Capture the cell that displays the provided text and extract its [x, y] central coordinate. 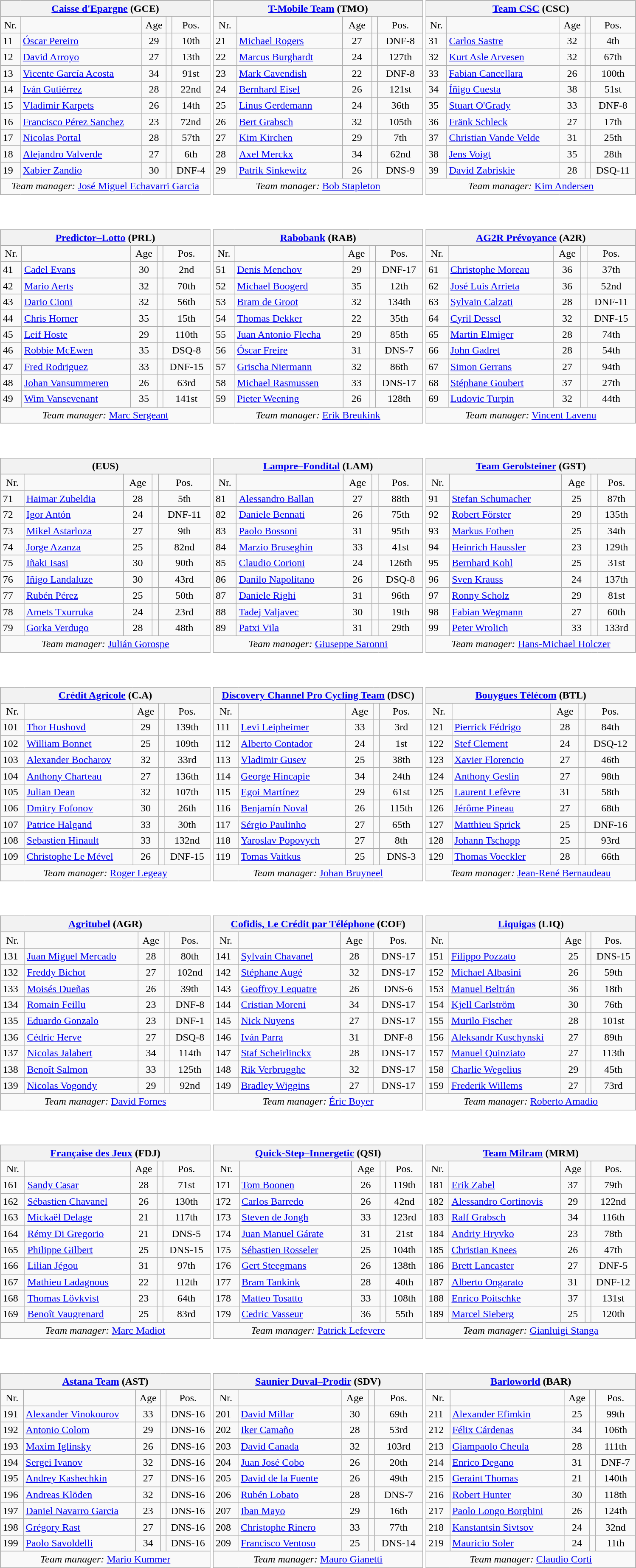
17 [10, 138]
204 [226, 1462]
118 [226, 841]
Team manager: Hans-Michael Holczer [531, 644]
DNF-16 [611, 825]
Philippe Gilbert [78, 1250]
David Arroyo [81, 57]
85th [399, 334]
141st [187, 399]
179 [226, 1314]
168 [13, 1298]
Rik Verbrugghe [290, 1069]
194 [12, 1462]
24th [401, 776]
43rd [184, 579]
Alexander Vinokourov [79, 1414]
105 [12, 792]
62nd [400, 154]
Steven de Jongh [295, 1217]
Bram de Groot [289, 302]
71st [186, 1185]
DSQ-11 [613, 170]
Sven Krauss [506, 579]
128th [399, 399]
2nd [187, 270]
Sylvain Calzati [501, 302]
195 [12, 1478]
DNF-17 [399, 270]
Tom Boonen [295, 1185]
Nicolas Vogondy [82, 1086]
165 [13, 1250]
Charlie Wegelius [505, 1069]
116th [613, 1217]
Enrico Poitschke [505, 1298]
174 [226, 1234]
57 [224, 367]
Lilian Jégou [78, 1266]
23rd [184, 611]
74th [611, 334]
Cyril Dessel [501, 318]
60th [616, 611]
71 [12, 499]
205 [226, 1478]
DNF-7 [616, 1462]
207 [226, 1511]
148 [226, 1069]
Jorge Azanza [73, 547]
Fabian Wegmann [506, 611]
Mauricio Soler [507, 1543]
Daniele Righi [290, 595]
Michael Rasmussen [289, 383]
149 [226, 1086]
152 [437, 972]
Robbie McEwen [76, 351]
99 [437, 628]
155 [437, 1021]
56th [187, 302]
Benoît Vaugrenard [78, 1314]
DNF-4 [191, 170]
78th [613, 1234]
59 [224, 399]
Chris Horner [76, 318]
Bernhard Kohl [506, 563]
Stéphane Augé [290, 972]
Tadej Valjavec [290, 611]
61st [401, 792]
19th [401, 611]
41 [11, 270]
111th [616, 1446]
Rabobank (RAB) [318, 237]
William Bonnet [79, 743]
Geoffroy Lequatre [290, 988]
94 [437, 547]
35th [399, 318]
Cofidis, Le Crédit par Téléphone (COF) [318, 924]
119 [226, 857]
15th [187, 318]
DNS-5 [186, 1234]
146 [226, 1037]
Andriy Hryvko [505, 1234]
112th [186, 1282]
131st [613, 1298]
117 [226, 825]
143 [226, 988]
Antonio Colom [79, 1430]
63 [437, 302]
Wim Vansevenant [76, 399]
125 [439, 792]
Sérgio Paulinho [292, 825]
Predictor–Lotto (PRL) [105, 237]
76 [12, 579]
11 [10, 41]
Nicolas Jalabert [82, 1053]
Francisco Ventoso [290, 1543]
77th [399, 1527]
Bram Tankink [295, 1282]
Team manager: Marc Madiot [105, 1330]
Michael Albasini [505, 972]
Carlos Sastre [503, 41]
121st [400, 90]
Maxim Iglinsky [79, 1446]
Team manager: Vincent Lavenu [531, 415]
97 [437, 595]
147 [226, 1053]
91 [437, 499]
76th [613, 1005]
112 [226, 743]
Danilo Napolitano [290, 579]
Bouygues Télécom (BTL) [531, 695]
Mario Aerts [76, 286]
162 [13, 1201]
66th [611, 857]
183 [437, 1217]
127th [400, 57]
Vladimir Karpets [81, 106]
Thomas Lövkvist [78, 1298]
34th [616, 531]
129th [616, 547]
Team manager: Gianluigi Stanga [531, 1330]
158 [437, 1069]
218 [438, 1527]
Team manager: Roberto Amadio [531, 1102]
51 [224, 270]
18 [10, 154]
132nd [187, 841]
Team manager: José Miguel Echavarri Garcia [105, 186]
Dario Cioni [76, 302]
135 [13, 1021]
113th [613, 1053]
Patrice Halgand [79, 825]
Cristian Moreni [290, 1005]
Team Milram (MRM) [531, 1153]
217 [438, 1511]
39th [190, 988]
Team manager: Bob Stapleton [318, 186]
DNF-12 [613, 1282]
Alberto Ongarato [505, 1282]
106 [12, 808]
Moisés Dueñas [82, 988]
131 [13, 956]
98 [437, 611]
188 [437, 1298]
133rd [616, 628]
Pieter Weening [289, 399]
Team manager: Mario Kummer [105, 1559]
Kjell Carlström [505, 1005]
14th [191, 106]
187 [437, 1282]
18th [613, 988]
Iñaki Isasi [73, 563]
Ralf Grabsch [505, 1217]
George Hincapie [292, 776]
(EUS) [105, 466]
Denis Menchov [289, 270]
73rd [613, 1086]
Axel Merckx [290, 154]
70th [187, 286]
Iker Camaño [290, 1430]
Johan Vansummeren [76, 383]
89th [613, 1037]
40th [404, 1282]
116 [226, 808]
49 [11, 399]
64 [437, 318]
32nd [616, 1527]
79th [613, 1185]
42 [11, 286]
DNS-6 [398, 988]
Eduardo Gonzalo [82, 1021]
163 [13, 1217]
108 [12, 841]
Carlos Barredo [295, 1201]
84th [611, 727]
82nd [184, 547]
Nick Nuyens [290, 1021]
47th [613, 1250]
Michael Boogerd [289, 286]
7th [400, 138]
93 [437, 531]
38th [401, 760]
Daniele Bennati [290, 515]
Christophe Le Mével [79, 857]
125th [190, 1069]
82 [225, 515]
129 [439, 857]
Team Gerolsteiner (GST) [531, 466]
Tomas Vaitkus [292, 857]
72 [12, 515]
209 [226, 1543]
156 [437, 1037]
52nd [611, 286]
46 [11, 351]
Caisse d'Epargne (GCE) [105, 8]
Team manager: Patrick Lefevere [318, 1330]
Rubén Lobato [290, 1495]
Haimar Zubeldia [73, 499]
153 [437, 988]
Fred Rodriguez [76, 367]
53rd [399, 1430]
Cedric Vasseur [295, 1314]
Alexander Bocharov [79, 760]
90th [184, 563]
67 [437, 367]
Vicente García Acosta [81, 73]
142 [226, 972]
Matthieu Sprick [502, 825]
43 [11, 302]
128 [439, 841]
65th [401, 825]
159 [437, 1086]
DNF-5 [613, 1266]
14 [10, 90]
Christian Vande Velde [503, 138]
53 [224, 302]
Anthony Charteau [79, 776]
T-Mobile Team (TMO) [318, 8]
139th [187, 727]
137th [616, 579]
136 [13, 1037]
5th [184, 499]
115 [226, 792]
30th [187, 825]
AG2R Prévoyance (A2R) [531, 237]
67th [613, 57]
Sergei Ivanov [79, 1462]
140th [616, 1478]
Leif Hoste [76, 334]
Marzio Bruseghin [290, 547]
154 [437, 1005]
Ludovic Turpin [501, 399]
Christophe Rinero [290, 1527]
172 [226, 1201]
58 [224, 383]
Daniel Navarro Garcia [79, 1511]
48 [11, 383]
193 [12, 1446]
Christophe Moreau [501, 270]
184 [437, 1234]
Team manager: Giuseppe Saronni [318, 644]
96 [437, 579]
Nicolas Portal [81, 138]
Egoi Martínez [292, 792]
48th [184, 628]
75 [12, 563]
David Canada [290, 1446]
Mathieu Ladagnous [78, 1282]
103rd [399, 1446]
Julian Dean [79, 792]
55th [404, 1314]
Gert Steegmans [295, 1266]
Enrico Degano [507, 1462]
178 [226, 1298]
Sébastien Rosseler [295, 1250]
Cadel Evans [76, 270]
86th [399, 367]
133 [13, 988]
Iván Parra [290, 1037]
Benoît Salmon [82, 1069]
122nd [613, 1201]
68th [611, 808]
David Zabriskie [503, 170]
177 [226, 1282]
107 [12, 825]
Alexander Efimkin [507, 1414]
105th [400, 122]
91st [191, 73]
196 [12, 1495]
17th [613, 122]
114th [190, 1053]
182 [437, 1201]
Sebastien Hinault [79, 841]
101st [613, 1021]
Benjamín Noval [292, 808]
Française des Jeux (FDJ) [105, 1153]
Paolo Longo Borghini [507, 1511]
Juan Antonio Flecha [289, 334]
122 [439, 743]
DNS-3 [401, 857]
49th [399, 1478]
Giampaolo Cheula [507, 1446]
19 [10, 170]
92nd [190, 1086]
83rd [186, 1314]
Kanstantsin Sivtsov [507, 1527]
Fabian Cancellara [503, 73]
145 [226, 1021]
171 [226, 1185]
86 [225, 579]
Filippo Pozzato [505, 956]
Robert Hunter [507, 1495]
189 [437, 1314]
83 [225, 531]
Freddy Bichot [82, 972]
186 [437, 1266]
Simon Gerrans [501, 367]
118th [616, 1495]
54 [224, 318]
88 [225, 611]
93rd [611, 841]
12th [399, 286]
Grégory Rast [79, 1527]
Barloworld (BAR) [531, 1382]
74 [12, 547]
Stefan Schumacher [506, 499]
Frederik Willems [505, 1086]
4th [613, 41]
102nd [190, 972]
88th [401, 499]
Thor Hushovd [79, 727]
Cédric Herve [82, 1037]
Francisco Pérez Sanchez [81, 122]
102 [12, 743]
Mark Cavendish [290, 73]
121 [439, 727]
Alessandro Cortinovis [505, 1201]
216 [438, 1495]
Liquigas (LIQ) [531, 924]
Juan José Cobo [290, 1462]
DNS-14 [399, 1543]
Team manager: Jean-René Bernaudeau [531, 873]
Team manager: Mauro Gianetti [318, 1559]
Patrik Sinkewitz [290, 170]
Thomas Voeckler [502, 857]
81st [616, 595]
167 [13, 1282]
124 [439, 776]
181 [437, 1185]
DSQ-12 [611, 743]
Juan Manuel Gárate [295, 1234]
Mickaël Delage [78, 1217]
99th [616, 1414]
42nd [404, 1201]
Sébastien Chavanel [78, 1201]
Patxi Vila [290, 628]
Stéphane Goubert [501, 383]
Marcel Sieberg [505, 1314]
Team manager: Julián Gorospe [105, 644]
47 [11, 367]
59th [613, 972]
Rémy Di Gregorio [78, 1234]
52 [224, 286]
201 [226, 1414]
Robert Förster [506, 515]
164 [13, 1234]
Quick-Step–Innergetic (QSI) [318, 1153]
114 [226, 776]
Crédit Agricole (C.A) [105, 695]
Xabier Zandio [81, 170]
51st [613, 90]
58th [611, 792]
Pierrick Fédrigo [502, 727]
95th [401, 531]
Romain Feillu [82, 1005]
Staf Scheirlinckx [290, 1053]
109th [187, 743]
138 [13, 1069]
Team manager: Roger Legeay [105, 873]
Martin Elmiger [501, 334]
David Millar [290, 1414]
191 [12, 1414]
8th [401, 841]
Erik Zabel [505, 1185]
Lampre–Fondital (LAM) [318, 466]
Johann Tschopp [502, 841]
37th [611, 270]
Paolo Bossoni [290, 531]
Laurent Lefèvre [502, 792]
39 [436, 170]
120th [613, 1314]
73 [12, 531]
Amets Txurruka [73, 611]
Dmitry Fofonov [79, 808]
Thomas Dekker [289, 318]
84 [225, 547]
Sylvain Chavanel [290, 956]
Óscar Pereiro [81, 41]
100th [613, 73]
144 [226, 1005]
Mikel Astarloza [73, 531]
62 [437, 286]
Kim Kirchen [290, 138]
77 [12, 595]
69th [399, 1414]
Jens Voigt [503, 154]
103 [12, 760]
56 [224, 351]
Bradley Wiggins [290, 1086]
66 [437, 351]
185 [437, 1250]
21st [404, 1234]
Manuel Beltrán [505, 988]
Geraint Thomas [507, 1478]
57th [191, 138]
1st [401, 743]
87 [225, 595]
Saunier Duval–Prodir (SDV) [318, 1382]
132 [13, 972]
130th [186, 1201]
3rd [401, 727]
104 [12, 776]
Marcus Burghardt [290, 57]
Team manager: Claudio Corti [531, 1559]
Stef Clement [502, 743]
134th [399, 302]
José Luis Arrieta [501, 286]
Anthony Geslin [502, 776]
50th [184, 595]
Jérôme Pineau [502, 808]
64th [186, 1298]
45 [11, 334]
Andrey Kashechkin [79, 1478]
Paolo Savoldelli [79, 1543]
Ronny Scholz [506, 595]
Grischa Niermann [289, 367]
106th [616, 1430]
109 [12, 857]
Brett Lancaster [505, 1266]
Igor Antón [73, 515]
Yaroslav Popovych [292, 841]
11th [616, 1543]
Peter Wrolich [506, 628]
166 [13, 1266]
Team manager: Marc Sergeant [105, 415]
15 [10, 106]
78 [12, 611]
12 [10, 57]
Aleksandr Kuschynski [505, 1037]
212 [438, 1430]
208 [226, 1527]
141 [226, 956]
Iván Gutiérrez [81, 90]
206 [226, 1495]
John Gadret [501, 351]
22nd [191, 90]
44th [611, 399]
Juan Miguel Mercado [82, 956]
Team manager: Johan Bruyneel [318, 873]
Xavier Florencio [502, 760]
46th [611, 760]
96th [401, 595]
Levi Leipheimer [292, 727]
192 [12, 1430]
Team manager: Erik Breukink [318, 415]
123 [439, 760]
Bert Grabsch [290, 122]
161 [13, 1185]
75th [401, 515]
108th [404, 1298]
Alejandro Valverde [81, 154]
29th [401, 628]
197 [12, 1511]
Heinrich Haussler [506, 547]
214 [438, 1462]
107th [187, 792]
Iban Mayo [290, 1511]
175 [226, 1250]
95 [437, 563]
Team manager: Éric Boyer [318, 1102]
Óscar Freire [289, 351]
Sandy Casar [78, 1185]
13th [191, 57]
Alberto Contador [292, 743]
Markus Fothen [506, 531]
68 [437, 383]
36th [400, 106]
Claudio Corioni [290, 563]
16 [10, 122]
Iñigo Landaluze [73, 579]
124th [616, 1511]
157 [437, 1053]
Team manager: David Fornes [105, 1102]
28th [613, 154]
25th [613, 138]
215 [438, 1478]
Stuart O'Grady [503, 106]
127 [439, 825]
Bernhard Eisel [290, 90]
97th [186, 1266]
9th [184, 531]
Alessandro Ballan [290, 499]
DNS-9 [400, 170]
David de la Fuente [290, 1478]
13 [10, 73]
27th [611, 383]
79 [12, 628]
Team manager: Kim Andersen [531, 186]
72nd [191, 122]
213 [438, 1446]
173 [226, 1217]
98th [611, 776]
169 [13, 1314]
16th [399, 1511]
65 [437, 334]
Vladimir Gusev [292, 760]
63rd [187, 383]
61 [437, 270]
151 [437, 956]
94th [611, 367]
117th [186, 1217]
126th [401, 563]
203 [226, 1446]
137 [13, 1053]
54th [611, 351]
176 [226, 1266]
219 [438, 1543]
110th [187, 334]
69 [437, 399]
138th [404, 1266]
85 [225, 563]
Christian Knees [505, 1250]
136th [187, 776]
Michael Rogers [290, 41]
113 [226, 760]
111 [226, 727]
92 [437, 515]
135th [616, 515]
123rd [404, 1217]
Manuel Quinziato [505, 1053]
126 [439, 808]
45th [613, 1069]
Agritubel (AGR) [105, 924]
33rd [187, 760]
80th [190, 956]
101 [12, 727]
211 [438, 1414]
89 [225, 628]
Linus Gerdemann [290, 106]
20th [399, 1462]
41st [401, 547]
202 [226, 1430]
115th [401, 808]
Kurt Asle Arvesen [503, 57]
6th [191, 154]
Gorka Verdugo [73, 628]
Íñigo Cuesta [503, 90]
26th [187, 808]
Félix Cárdenas [507, 1430]
10th [191, 41]
Rubén Pérez [73, 595]
Fränk Schleck [503, 122]
199 [12, 1543]
139 [13, 1086]
87th [616, 499]
55 [224, 334]
31st [616, 563]
Murilo Fischer [505, 1021]
Astana Team (AST) [105, 1382]
81 [225, 499]
104th [404, 1250]
DNF-1 [190, 1021]
119th [404, 1185]
Andreas Klöden [79, 1495]
134 [13, 1005]
Matteo Tosatto [295, 1298]
44 [11, 318]
Discovery Channel Pro Cycling Team (DSC) [318, 695]
198 [12, 1527]
Team CSC (CSC) [531, 8]
